Detect which cell encompasses the target text, then output its (x, y) center coordinate. 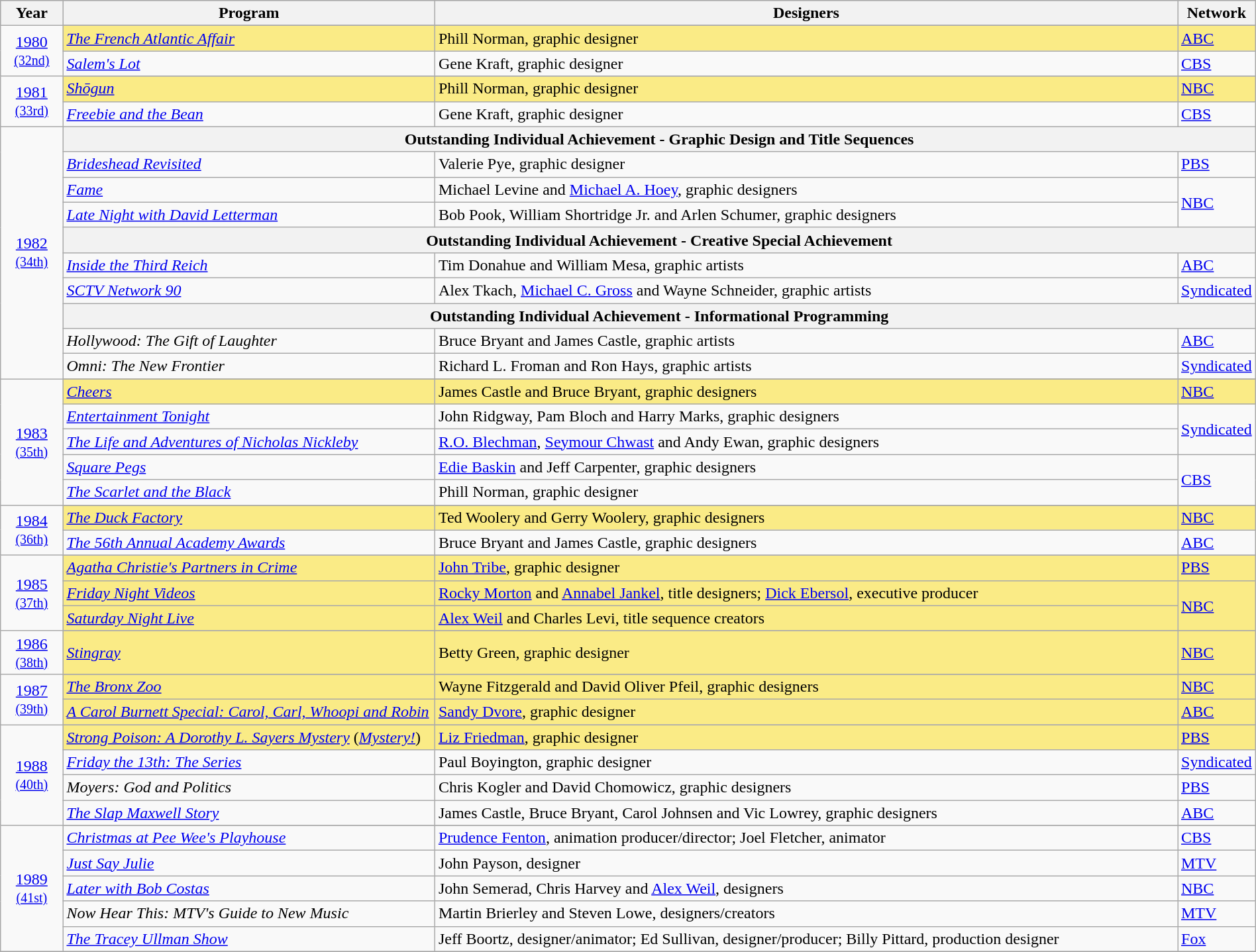
1985(37th) (32, 593)
Jeff Boortz, designer/animator; Ed Sullivan, designer/producer; Billy Pittard, production designer (806, 939)
Liz Friedman, graphic designer (806, 737)
Square Pegs (249, 467)
The 56th Annual Academy Awards (249, 543)
Just Say Julie (249, 863)
The Duck Factory (249, 517)
Program (249, 13)
John Payson, designer (806, 863)
Alex Tkach, Michael C. Gross and Wayne Schneider, graphic artists (806, 290)
1987(39th) (32, 699)
Paul Boyington, graphic designer (806, 763)
Designers (806, 13)
The Tracey Ullman Show (249, 939)
Michael Levine and Michael A. Hoey, graphic designers (806, 189)
Fox (1217, 939)
Outstanding Individual Achievement - Creative Special Achievement (659, 240)
Freebie and the Bean (249, 114)
Fame (249, 189)
John Ridgway, Pam Bloch and Harry Marks, graphic designers (806, 417)
Bob Pook, William Shortridge Jr. and Arlen Schumer, graphic designers (806, 215)
1989(41st) (32, 888)
Agatha Christie's Partners in Crime (249, 568)
Wayne Fitzgerald and David Oliver Pfeil, graphic designers (806, 686)
John Semerad, Chris Harvey and Alex Weil, designers (806, 888)
Tim Donahue and William Mesa, graphic artists (806, 265)
Hollywood: The Gift of Laughter (249, 341)
Rocky Morton and Annabel Jankel, title designers; Dick Ebersol, executive producer (806, 593)
Edie Baskin and Jeff Carpenter, graphic designers (806, 467)
The Slap Maxwell Story (249, 813)
Alex Weil and Charles Levi, title sequence creators (806, 618)
Betty Green, graphic designer (806, 652)
Martin Brierley and Steven Lowe, designers/creators (806, 914)
SCTV Network 90 (249, 290)
Network (1217, 13)
James Castle and Bruce Bryant, graphic designers (806, 392)
Christmas at Pee Wee's Playhouse (249, 838)
Bruce Bryant and James Castle, graphic designers (806, 543)
Salem's Lot (249, 64)
Entertainment Tonight (249, 417)
Shōgun (249, 89)
Strong Poison: A Dorothy L. Sayers Mystery (Mystery!) (249, 737)
Friday the 13th: The Series (249, 763)
1983(35th) (32, 442)
1986(38th) (32, 652)
Year (32, 13)
1982(34th) (32, 253)
The Scarlet and the Black (249, 492)
1981(33rd) (32, 101)
Friday Night Videos (249, 593)
Sandy Dvore, graphic designer (806, 712)
1988(40th) (32, 775)
The French Atlantic Affair (249, 38)
John Tribe, graphic designer (806, 568)
Stingray (249, 652)
Ted Woolery and Gerry Woolery, graphic designers (806, 517)
The Life and Adventures of Nicholas Nickleby (249, 442)
Chris Kogler and David Chomowicz, graphic designers (806, 788)
Brideshead Revisited (249, 164)
Late Night with David Letterman (249, 215)
A Carol Burnett Special: Carol, Carl, Whoopi and Robin (249, 712)
The Bronx Zoo (249, 686)
Prudence Fenton, animation producer/director; Joel Fletcher, animator (806, 838)
Outstanding Individual Achievement - Graphic Design and Title Sequences (659, 139)
James Castle, Bruce Bryant, Carol Johnsen and Vic Lowrey, graphic designers (806, 813)
Saturday Night Live (249, 618)
1984(36th) (32, 530)
R.O. Blechman, Seymour Chwast and Andy Ewan, graphic designers (806, 442)
1980(32nd) (32, 51)
Valerie Pye, graphic designer (806, 164)
Omni: The New Frontier (249, 366)
Now Hear This: MTV's Guide to New Music (249, 914)
Later with Bob Costas (249, 888)
Inside the Third Reich (249, 265)
Moyers: God and Politics (249, 788)
Cheers (249, 392)
Richard L. Froman and Ron Hays, graphic artists (806, 366)
Outstanding Individual Achievement - Informational Programming (659, 316)
Bruce Bryant and James Castle, graphic artists (806, 341)
